Detect which cell encompasses the target text, then output its [x, y] center coordinate. 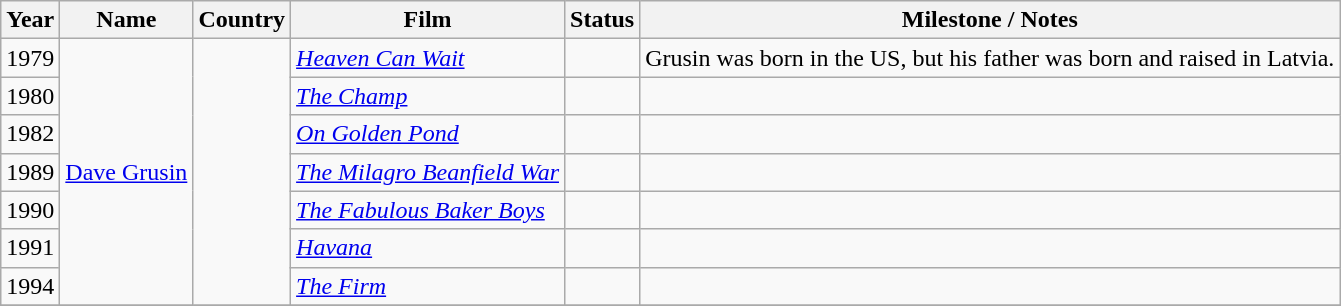
On Golden Pond [428, 134]
1989 [30, 172]
The Champ [428, 96]
Dave Grusin [126, 172]
1980 [30, 96]
Milestone / Notes [990, 20]
1991 [30, 248]
Year [30, 20]
1979 [30, 58]
Status [602, 20]
Film [428, 20]
Grusin was born in the US, but his father was born and raised in Latvia. [990, 58]
The Fabulous Baker Boys [428, 210]
The Milagro Beanfield War [428, 172]
1982 [30, 134]
Name [126, 20]
Heaven Can Wait [428, 58]
Country [242, 20]
Havana [428, 248]
The Firm [428, 286]
1990 [30, 210]
1994 [30, 286]
